Search for the cell housing the specified text and yield its [x, y] center coordinate. 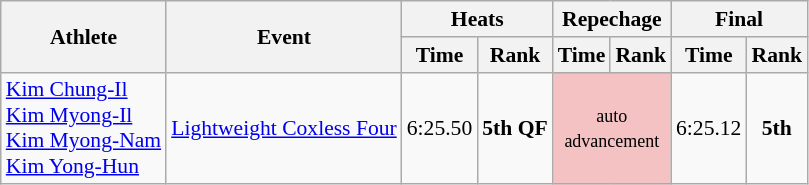
autoadvancement [612, 128]
6:25.50 [440, 128]
Kim Chung-IlKim Myong-IlKim Myong-NamKim Yong-Hun [84, 128]
6:25.12 [708, 128]
Repechage [612, 19]
Lightweight Coxless Four [284, 128]
Heats [478, 19]
5th [776, 128]
5th QF [514, 128]
Final [739, 19]
Event [284, 36]
Athlete [84, 36]
